Detect which cell encompasses the target text, then output its (x, y) center coordinate. 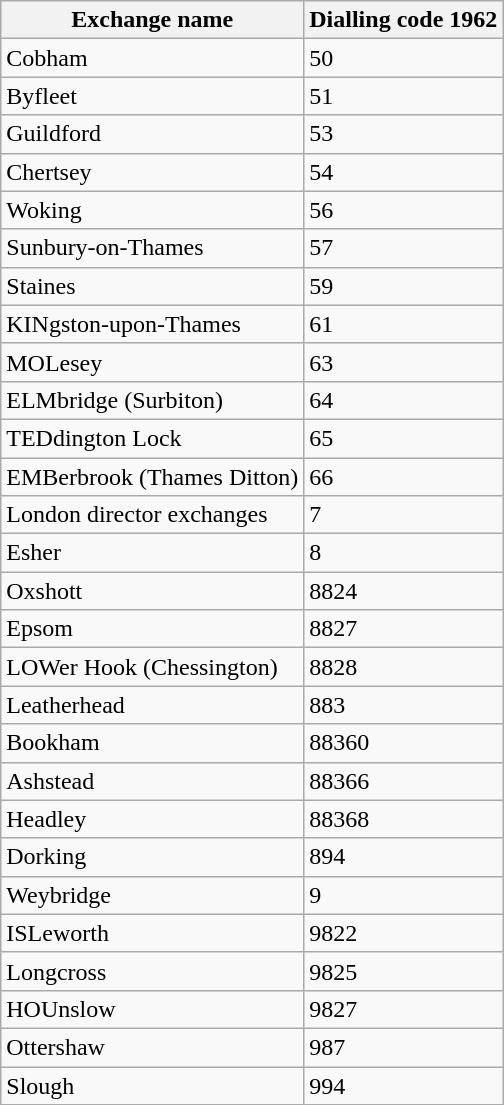
894 (404, 857)
50 (404, 58)
59 (404, 286)
56 (404, 210)
9 (404, 895)
Chertsey (152, 172)
8824 (404, 591)
Weybridge (152, 895)
88366 (404, 781)
51 (404, 96)
Exchange name (152, 20)
9825 (404, 971)
Dialling code 1962 (404, 20)
Esher (152, 553)
57 (404, 248)
54 (404, 172)
TEDdington Lock (152, 438)
987 (404, 1047)
88368 (404, 819)
Epsom (152, 629)
64 (404, 400)
7 (404, 515)
53 (404, 134)
88360 (404, 743)
LOWer Hook (Chessington) (152, 667)
Ottershaw (152, 1047)
Sunbury-on-Thames (152, 248)
Staines (152, 286)
9827 (404, 1009)
Guildford (152, 134)
Leatherhead (152, 705)
Cobham (152, 58)
Bookham (152, 743)
ELMbridge (Surbiton) (152, 400)
8828 (404, 667)
9822 (404, 933)
994 (404, 1085)
65 (404, 438)
Woking (152, 210)
Dorking (152, 857)
ISLeworth (152, 933)
Oxshott (152, 591)
883 (404, 705)
8827 (404, 629)
8 (404, 553)
66 (404, 477)
EMBerbrook (Thames Ditton) (152, 477)
63 (404, 362)
HOUnslow (152, 1009)
Longcross (152, 971)
Headley (152, 819)
Byfleet (152, 96)
Slough (152, 1085)
61 (404, 324)
MOLesey (152, 362)
London director exchanges (152, 515)
Ashstead (152, 781)
KINgston-upon-Thames (152, 324)
